Detect which cell encompasses the target text, then output its (X, Y) center coordinate. 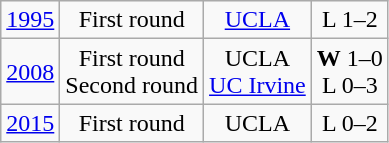
L 1–2 (350, 20)
First roundSecond round (132, 72)
L 0–2 (350, 123)
2015 (30, 123)
2008 (30, 72)
1995 (30, 20)
UCLAUC Irvine (258, 72)
W 1–0L 0–3 (350, 72)
